For the text-containing cell, return its midpoint in (X, Y) coordinate format. 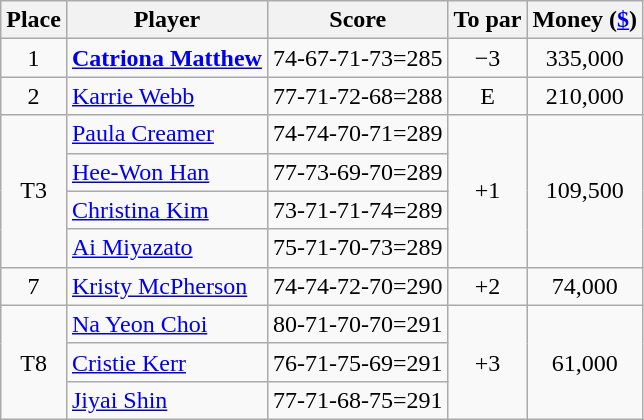
74-74-70-71=289 (358, 134)
To par (488, 20)
1 (34, 58)
61,000 (585, 362)
74-74-72-70=290 (358, 286)
+3 (488, 362)
210,000 (585, 96)
75-71-70-73=289 (358, 248)
74,000 (585, 286)
Hee-Won Han (166, 172)
7 (34, 286)
Ai Miyazato (166, 248)
2 (34, 96)
Cristie Kerr (166, 362)
Karrie Webb (166, 96)
335,000 (585, 58)
80-71-70-70=291 (358, 324)
Christina Kim (166, 210)
Money ($) (585, 20)
Score (358, 20)
Paula Creamer (166, 134)
+1 (488, 191)
73-71-71-74=289 (358, 210)
T3 (34, 191)
Catriona Matthew (166, 58)
Jiyai Shin (166, 400)
Kristy McPherson (166, 286)
−3 (488, 58)
+2 (488, 286)
77-71-72-68=288 (358, 96)
Player (166, 20)
T8 (34, 362)
77-73-69-70=289 (358, 172)
E (488, 96)
Place (34, 20)
Na Yeon Choi (166, 324)
77-71-68-75=291 (358, 400)
74-67-71-73=285 (358, 58)
76-71-75-69=291 (358, 362)
109,500 (585, 191)
